Locate the cell with the specified text and output its (X, Y) center coordinate. 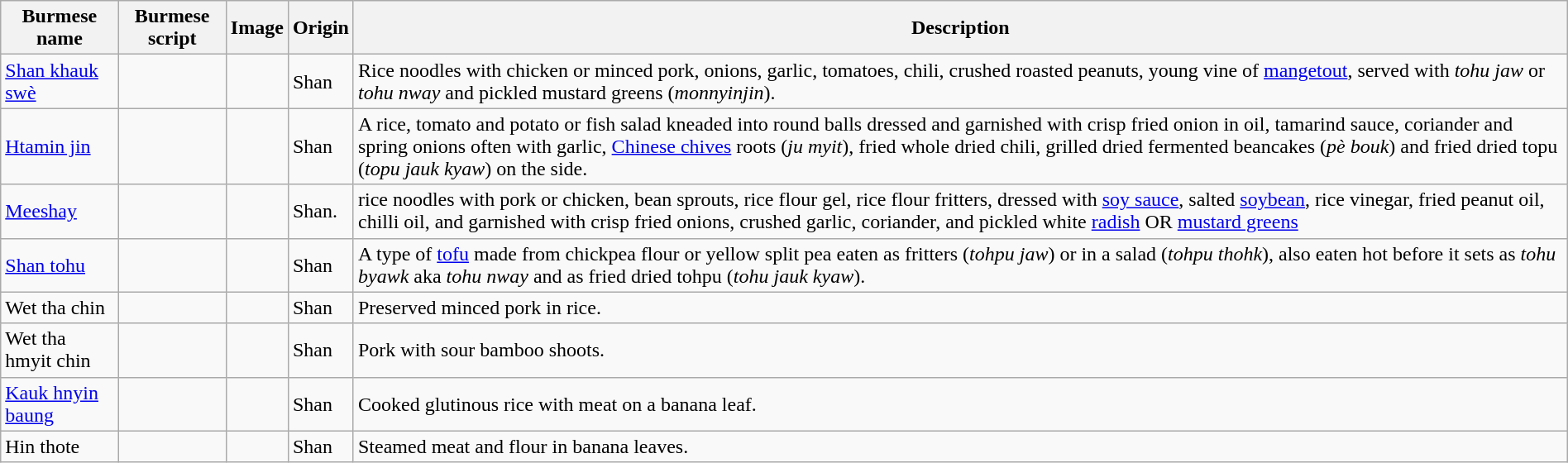
Burmese script (172, 28)
Hin thote (60, 446)
Burmese name (60, 28)
Steamed meat and flour in banana leaves. (960, 446)
Kauk hnyin baung (60, 403)
Origin (321, 28)
Image (256, 28)
Preserved minced pork in rice. (960, 308)
Cooked glutinous rice with meat on a banana leaf. (960, 403)
Description (960, 28)
Shan tohu (60, 265)
Htamin jin (60, 146)
Wet tha chin (60, 308)
Shan. (321, 212)
Shan khauk swè (60, 81)
Pork with sour bamboo shoots. (960, 351)
Wet tha hmyit chin (60, 351)
Meeshay (60, 212)
